Output the (X, Y) coordinate of the center of the cell containing the given text.  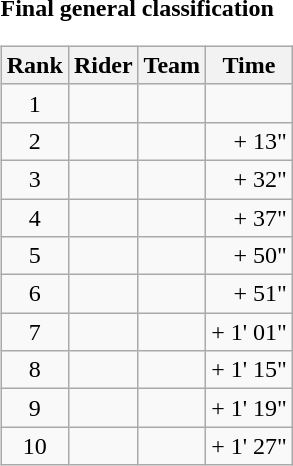
+ 1' 15" (250, 370)
10 (34, 446)
Rank (34, 65)
+ 51" (250, 294)
+ 32" (250, 179)
5 (34, 256)
+ 13" (250, 141)
6 (34, 294)
3 (34, 179)
+ 1' 19" (250, 408)
9 (34, 408)
Team (172, 65)
2 (34, 141)
Time (250, 65)
+ 37" (250, 217)
4 (34, 217)
7 (34, 332)
+ 1' 27" (250, 446)
Rider (103, 65)
8 (34, 370)
+ 1' 01" (250, 332)
+ 50" (250, 256)
1 (34, 103)
